Determine the [X, Y] coordinate at the center of the cell enclosing the given text.  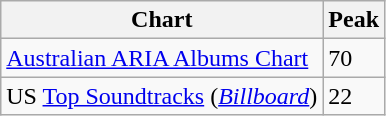
Chart [162, 20]
US Top Soundtracks (Billboard) [162, 96]
Peak [354, 20]
22 [354, 96]
Australian ARIA Albums Chart [162, 58]
70 [354, 58]
